Scan for the cell matching the given text and deliver its (X, Y) coordinate at center. 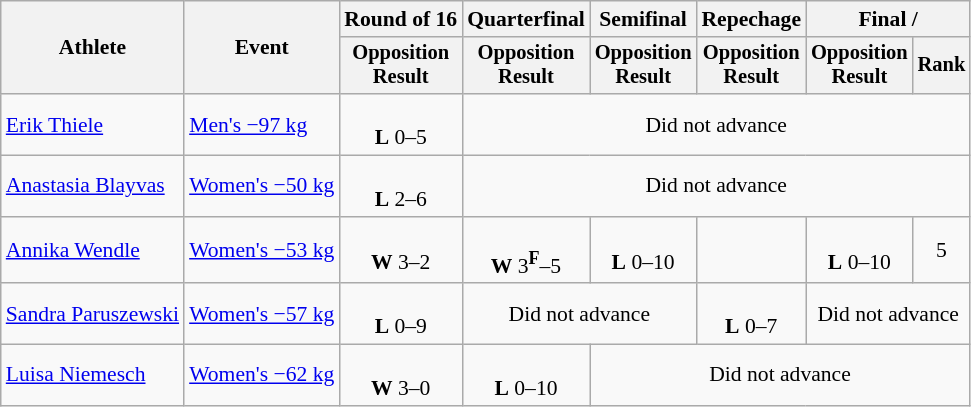
Women's −50 kg (262, 186)
Erik Thiele (92, 124)
L 0–7 (751, 314)
Athlete (92, 48)
W 3–2 (400, 250)
Women's −62 kg (262, 376)
L 0–9 (400, 314)
W 3–0 (400, 376)
Round of 16 (400, 19)
Anastasia Blayvas (92, 186)
Men's −97 kg (262, 124)
Semifinal (644, 19)
Luisa Niemesch (92, 376)
Final / (888, 19)
Annika Wendle (92, 250)
L 2–6 (400, 186)
Sandra Paruszewski (92, 314)
5 (942, 250)
W 3F–5 (526, 250)
Women's −53 kg (262, 250)
Quarterfinal (526, 19)
Rank (942, 66)
Women's −57 kg (262, 314)
L 0–5 (400, 124)
Event (262, 48)
Repechage (751, 19)
